Output the (x, y) coordinate of the center of the cell containing the given text.  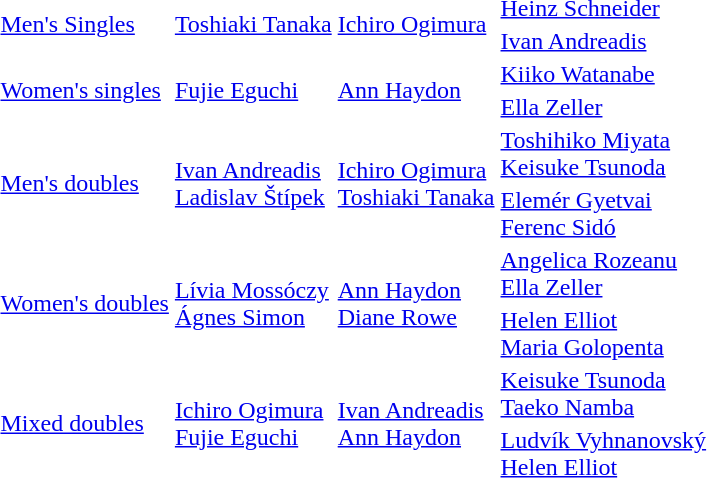
Ichiro Ogimura Toshiaki Tanaka (416, 184)
Ann Haydon (416, 90)
Ivan Andreadis Ladislav Štípek (253, 184)
Lívia Mossóczy Ágnes Simon (253, 304)
Fujie Eguchi (253, 90)
Ann Haydon Diane Rowe (416, 304)
